Output the [x, y] coordinate of the center of the cell containing the given text.  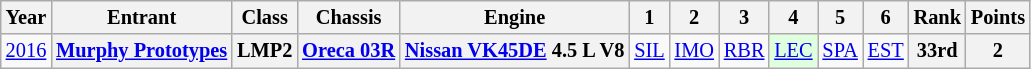
4 [793, 17]
Rank [938, 17]
2016 [26, 51]
6 [886, 17]
SPA [840, 51]
33rd [938, 51]
Entrant [142, 17]
EST [886, 51]
Class [264, 17]
IMO [694, 51]
LMP2 [264, 51]
5 [840, 17]
1 [649, 17]
3 [744, 17]
Nissan VK45DE 4.5 L V8 [514, 51]
SIL [649, 51]
RBR [744, 51]
Murphy Prototypes [142, 51]
LEC [793, 51]
Oreca 03R [348, 51]
Chassis [348, 17]
Year [26, 17]
Engine [514, 17]
Points [998, 17]
